Identify which cell holds the provided text, then report its (x, y) central coordinate. 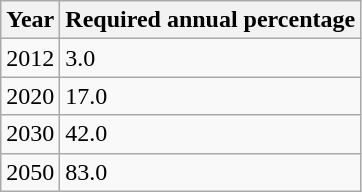
Required annual percentage (210, 20)
Year (30, 20)
17.0 (210, 96)
2020 (30, 96)
2030 (30, 134)
42.0 (210, 134)
2012 (30, 58)
83.0 (210, 172)
2050 (30, 172)
3.0 (210, 58)
